Output the [X, Y] coordinate of the center of the cell containing the given text.  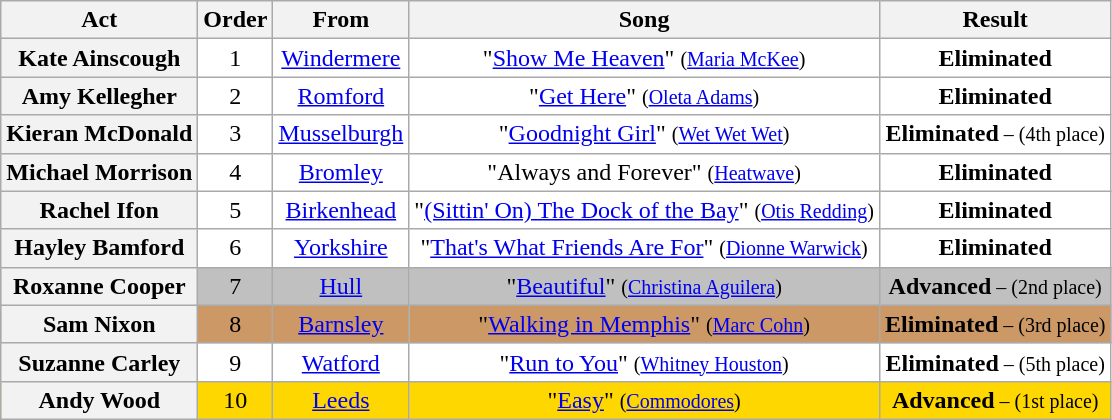
Roxanne Cooper [100, 286]
From [341, 20]
Romford [341, 96]
Eliminated – (5th place) [995, 362]
Act [100, 20]
1 [236, 58]
9 [236, 362]
Musselburgh [341, 134]
Amy Kellegher [100, 96]
7 [236, 286]
10 [236, 400]
5 [236, 210]
4 [236, 172]
6 [236, 248]
"Easy" (Commodores) [644, 400]
Hull [341, 286]
"Walking in Memphis" (Marc Cohn) [644, 324]
"Beautiful" (Christina Aguilera) [644, 286]
3 [236, 134]
Barnsley [341, 324]
Sam Nixon [100, 324]
Eliminated – (3rd place) [995, 324]
"Goodnight Girl" (Wet Wet Wet) [644, 134]
Rachel Ifon [100, 210]
"(Sittin' On) The Dock of the Bay" (Otis Redding) [644, 210]
Birkenhead [341, 210]
"That's What Friends Are For" (Dionne Warwick) [644, 248]
Advanced – (2nd place) [995, 286]
Kieran McDonald [100, 134]
8 [236, 324]
Yorkshire [341, 248]
"Show Me Heaven" (Maria McKee) [644, 58]
Leeds [341, 400]
Watford [341, 362]
Hayley Bamford [100, 248]
Suzanne Carley [100, 362]
Order [236, 20]
Michael Morrison [100, 172]
2 [236, 96]
Song [644, 20]
"Run to You" (Whitney Houston) [644, 362]
"Get Here" (Oleta Adams) [644, 96]
Windermere [341, 58]
Advanced – (1st place) [995, 400]
Kate Ainscough [100, 58]
Andy Wood [100, 400]
"Always and Forever" (Heatwave) [644, 172]
Result [995, 20]
Eliminated – (4th place) [995, 134]
Bromley [341, 172]
